Scan for the cell matching the given text and deliver its (X, Y) coordinate at center. 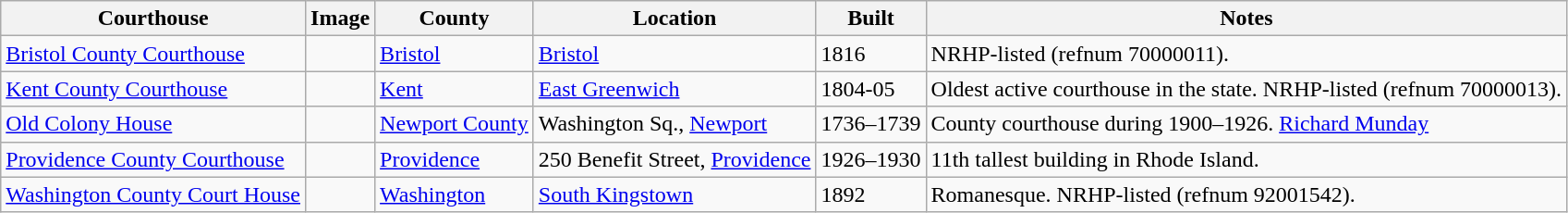
1804-05 (870, 89)
Courthouse (153, 19)
1736–1739 (870, 124)
Location (675, 19)
Old Colony House (153, 124)
Providence (455, 159)
County courthouse during 1900–1926. Richard Munday (1246, 124)
Oldest active courthouse in the state. NRHP-listed (refnum 70000013). (1246, 89)
Providence County Courthouse (153, 159)
Kent County Courthouse (153, 89)
NRHP-listed (refnum 70000011). (1246, 54)
Image (340, 19)
Bristol County Courthouse (153, 54)
Kent (455, 89)
Romanesque. NRHP-listed (refnum 92001542). (1246, 194)
1926–1930 (870, 159)
1816 (870, 54)
East Greenwich (675, 89)
11th tallest building in Rhode Island. (1246, 159)
Built (870, 19)
1892 (870, 194)
Washington (455, 194)
County (455, 19)
Washington County Court House (153, 194)
Notes (1246, 19)
250 Benefit Street, Providence (675, 159)
Newport County (455, 124)
Washington Sq., Newport (675, 124)
South Kingstown (675, 194)
